Pinpoint the cell where the given text exists, returning its (X, Y) midpoint coordinate. 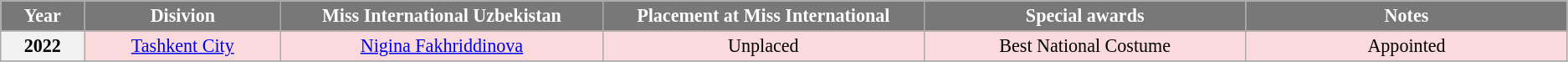
2022 (43, 45)
Year (43, 15)
Miss International Uzbekistan (442, 15)
Disivion (182, 15)
Nigina Fakhriddinova (442, 45)
Unplaced (763, 45)
Tashkent City (182, 45)
Best National Costume (1085, 45)
Special awards (1085, 15)
Notes (1407, 15)
Placement at Miss International (763, 15)
Appointed (1407, 45)
